Output the (x, y) coordinate of the center of the cell containing the given text.  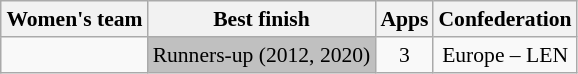
3 (404, 55)
Europe – LEN (504, 55)
Runners-up (2012, 2020) (262, 55)
Confederation (504, 19)
Apps (404, 19)
Best finish (262, 19)
Women's team (74, 19)
